Detect which cell encompasses the target text, then output its [x, y] center coordinate. 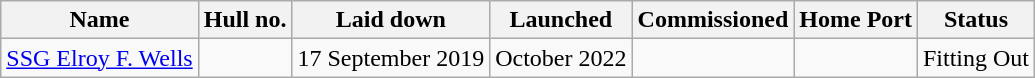
Name [100, 20]
Status [976, 20]
SSG Elroy F. Wells [100, 58]
Commissioned [713, 20]
17 September 2019 [391, 58]
Laid down [391, 20]
Launched [561, 20]
Home Port [856, 20]
Fitting Out [976, 58]
October 2022 [561, 58]
Hull no. [245, 20]
